Provide the (x, y) coordinate of the cell's center where the given text is located.  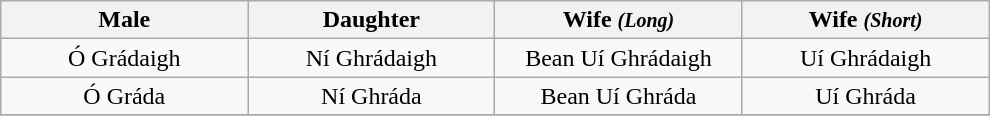
Uí Ghrádaigh (866, 58)
Ó Grádaigh (124, 58)
Bean Uí Ghrádaigh (618, 58)
Male (124, 20)
Bean Uí Ghráda (618, 96)
Ó Gráda (124, 96)
Daughter (372, 20)
Ní Ghrádaigh (372, 58)
Uí Ghráda (866, 96)
Wife (Short) (866, 20)
Wife (Long) (618, 20)
Ní Ghráda (372, 96)
